Pinpoint the cell where the given text exists, returning its (x, y) midpoint coordinate. 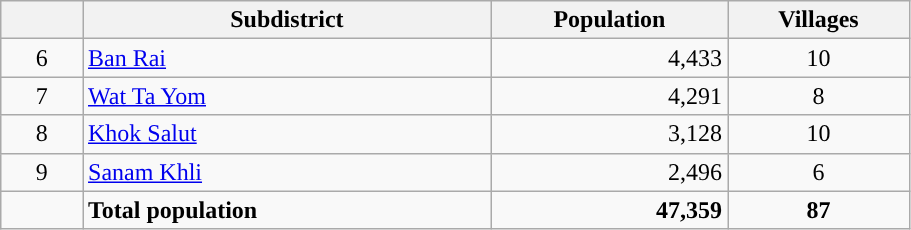
3,128 (609, 134)
87 (819, 210)
4,433 (609, 58)
Population (609, 20)
7 (42, 96)
Khok Salut (286, 134)
Subdistrict (286, 20)
Ban Rai (286, 58)
47,359 (609, 210)
9 (42, 172)
Total population (286, 210)
Wat Ta Yom (286, 96)
Villages (819, 20)
2,496 (609, 172)
Sanam Khli (286, 172)
4,291 (609, 96)
